Find where the given text appears and provide that cell's center as [X, Y] coordinate. 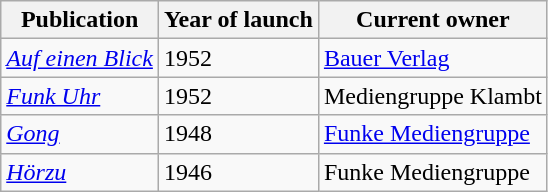
Mediengruppe Klambt [432, 96]
Gong [80, 134]
Auf einen Blick [80, 58]
Hörzu [80, 172]
1948 [238, 134]
1946 [238, 172]
Current owner [432, 20]
Bauer Verlag [432, 58]
Funk Uhr [80, 96]
Publication [80, 20]
Year of launch [238, 20]
